For the text-containing cell, return its midpoint in [x, y] coordinate format. 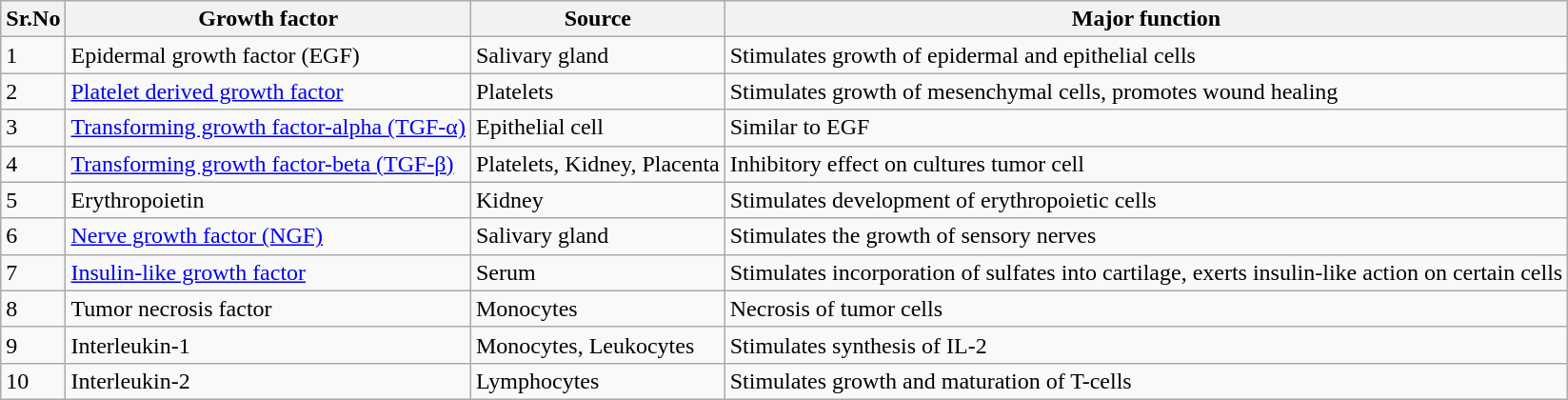
Stimulates synthesis of IL-2 [1146, 345]
Growth factor [268, 19]
7 [33, 272]
Insulin-like growth factor [268, 272]
Monocytes [598, 309]
10 [33, 381]
Serum [598, 272]
Necrosis of tumor cells [1146, 309]
Platelets [598, 91]
3 [33, 128]
Stimulates growth of mesenchymal cells, promotes wound healing [1146, 91]
Erythropoietin [268, 200]
Stimulates the growth of sensory nerves [1146, 236]
Sr.No [33, 19]
9 [33, 345]
Lymphocytes [598, 381]
Stimulates growth of epidermal and epithelial cells [1146, 55]
Stimulates development of erythropoietic cells [1146, 200]
Inhibitory effect on cultures tumor cell [1146, 164]
1 [33, 55]
2 [33, 91]
4 [33, 164]
6 [33, 236]
Platelets, Kidney, Placenta [598, 164]
Platelet derived growth factor [268, 91]
Interleukin-1 [268, 345]
Stimulates incorporation of sulfates into cartilage, exerts insulin-like action on certain cells [1146, 272]
5 [33, 200]
Epidermal growth factor (EGF) [268, 55]
Kidney [598, 200]
Nerve growth factor (NGF) [268, 236]
Transforming growth factor-alpha (TGF-α) [268, 128]
Major function [1146, 19]
8 [33, 309]
Monocytes, Leukocytes [598, 345]
Tumor necrosis factor [268, 309]
Source [598, 19]
Interleukin-2 [268, 381]
Transforming growth factor-beta (TGF-β) [268, 164]
Similar to EGF [1146, 128]
Stimulates growth and maturation of T-cells [1146, 381]
Epithelial cell [598, 128]
